Return the [x, y] coordinate for the center point of the cell that contains the specified text.  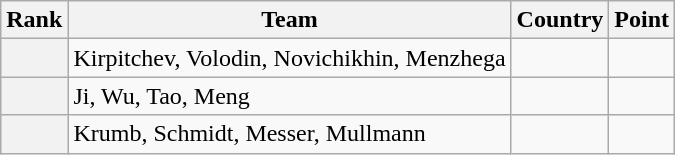
Krumb, Schmidt, Messer, Mullmann [290, 134]
Point [642, 20]
Team [290, 20]
Rank [34, 20]
Ji, Wu, Tao, Meng [290, 96]
Country [560, 20]
Kirpitchev, Volodin, Novichikhin, Menzhega [290, 58]
